Identify which cell holds the provided text, then report its [X, Y] central coordinate. 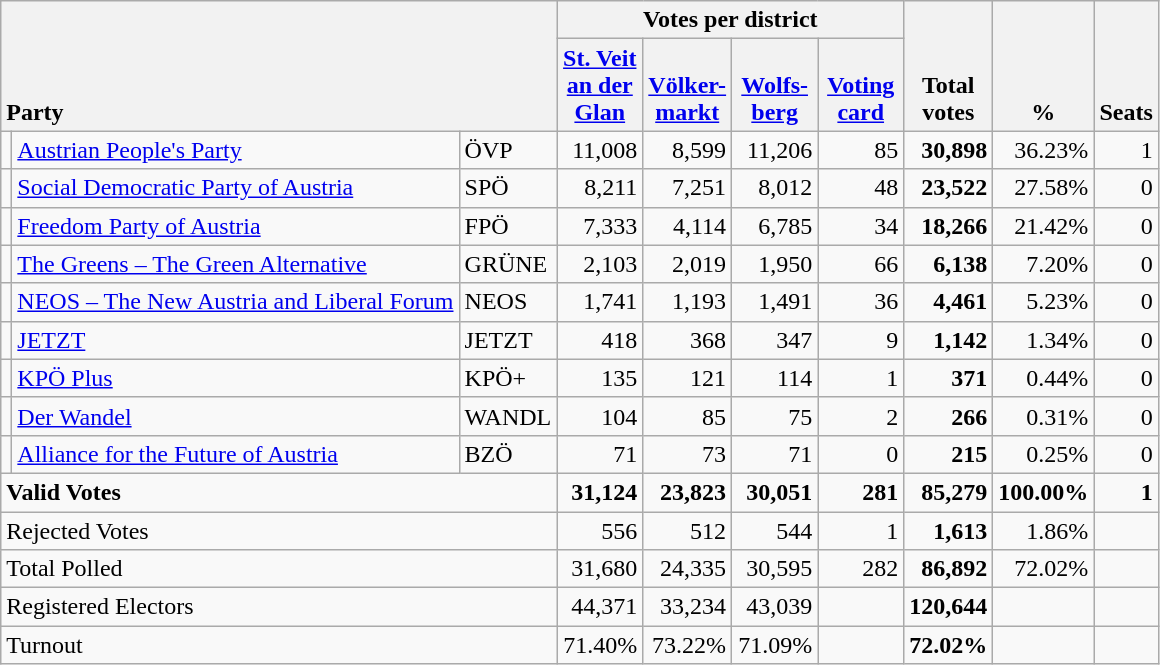
Der Wandel [236, 416]
114 [775, 378]
33,234 [688, 607]
Freedom Party of Austria [236, 226]
Votes per district [730, 20]
St. Veitan derGlan [600, 85]
NEOS [508, 302]
5.23% [1044, 302]
Totalvotes [948, 66]
104 [600, 416]
371 [948, 378]
Valid Votes [279, 492]
418 [600, 340]
21.42% [1044, 226]
31,124 [600, 492]
% [1044, 66]
66 [861, 264]
Votingcard [861, 85]
1,950 [775, 264]
30,595 [775, 569]
6,785 [775, 226]
7,333 [600, 226]
8,211 [600, 188]
34 [861, 226]
43,039 [775, 607]
23,823 [688, 492]
1.34% [1044, 340]
75 [775, 416]
31,680 [600, 569]
215 [948, 454]
Turnout [279, 645]
2,103 [600, 264]
44,371 [600, 607]
36 [861, 302]
Wolfs-berg [775, 85]
4,114 [688, 226]
48 [861, 188]
BZÖ [508, 454]
73 [688, 454]
1.86% [1044, 531]
85,279 [948, 492]
18,266 [948, 226]
71.40% [600, 645]
1,613 [948, 531]
11,206 [775, 150]
1,741 [600, 302]
7,251 [688, 188]
FPÖ [508, 226]
266 [948, 416]
The Greens – The Green Alternative [236, 264]
8,012 [775, 188]
544 [775, 531]
86,892 [948, 569]
Registered Electors [279, 607]
135 [600, 378]
7.20% [1044, 264]
4,461 [948, 302]
121 [688, 378]
2,019 [688, 264]
368 [688, 340]
2 [861, 416]
Party [279, 66]
Total Polled [279, 569]
NEOS – The New Austria and Liberal Forum [236, 302]
30,898 [948, 150]
6,138 [948, 264]
0.25% [1044, 454]
71.09% [775, 645]
24,335 [688, 569]
9 [861, 340]
KPÖ+ [508, 378]
Seats [1126, 66]
120,644 [948, 607]
100.00% [1044, 492]
1,491 [775, 302]
1,193 [688, 302]
512 [688, 531]
36.23% [1044, 150]
11,008 [600, 150]
281 [861, 492]
282 [861, 569]
23,522 [948, 188]
Social Democratic Party of Austria [236, 188]
347 [775, 340]
SPÖ [508, 188]
Rejected Votes [279, 531]
GRÜNE [508, 264]
27.58% [1044, 188]
73.22% [688, 645]
0.44% [1044, 378]
ÖVP [508, 150]
1,142 [948, 340]
556 [600, 531]
0.31% [1044, 416]
8,599 [688, 150]
Alliance for the Future of Austria [236, 454]
Völker-markt [688, 85]
30,051 [775, 492]
Austrian People's Party [236, 150]
WANDL [508, 416]
KPÖ Plus [236, 378]
